Scan for the cell matching the given text and deliver its (x, y) coordinate at center. 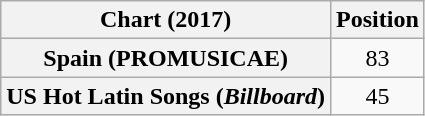
Position (378, 20)
45 (378, 96)
83 (378, 58)
US Hot Latin Songs (Billboard) (166, 96)
Chart (2017) (166, 20)
Spain (PROMUSICAE) (166, 58)
